Detect which cell encompasses the target text, then output its [X, Y] center coordinate. 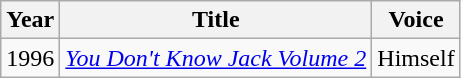
You Don't Know Jack Volume 2 [216, 58]
Voice [416, 20]
Himself [416, 58]
Title [216, 20]
1996 [30, 58]
Year [30, 20]
